Detect which cell encompasses the target text, then output its [x, y] center coordinate. 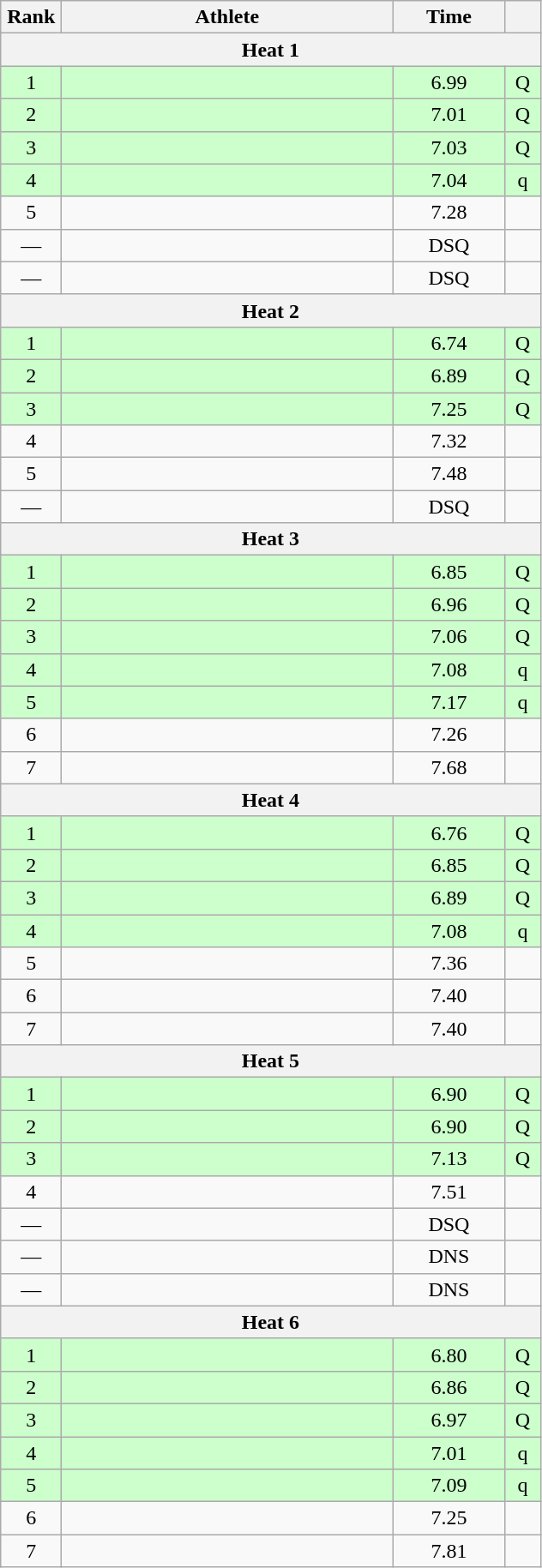
Heat 6 [271, 1322]
7.28 [449, 213]
Heat 4 [271, 800]
7.68 [449, 767]
6.74 [449, 343]
7.81 [449, 1551]
7.26 [449, 735]
7.48 [449, 474]
7.03 [449, 147]
Rank [31, 17]
Heat 2 [271, 310]
6.96 [449, 604]
7.51 [449, 1192]
7.04 [449, 180]
7.32 [449, 442]
7.06 [449, 637]
6.76 [449, 832]
6.80 [449, 1355]
6.86 [449, 1387]
6.97 [449, 1420]
Heat 3 [271, 539]
Heat 1 [271, 50]
7.09 [449, 1486]
Time [449, 17]
Athlete [227, 17]
6.99 [449, 82]
7.13 [449, 1159]
7.36 [449, 964]
Heat 5 [271, 1061]
7.17 [449, 702]
